Output the [x, y] coordinate of the center of the cell containing the given text.  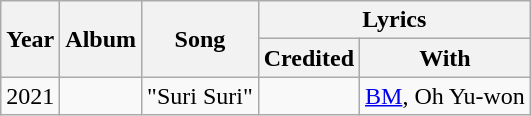
Year [30, 39]
2021 [30, 96]
Song [200, 39]
Credited [308, 58]
BM, Oh Yu-won [446, 96]
Lyrics [394, 20]
With [446, 58]
"Suri Suri" [200, 96]
Album [101, 39]
